Determine the [x, y] coordinate at the center of the cell enclosing the given text.  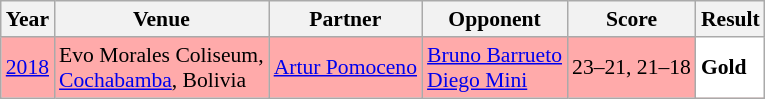
Partner [346, 19]
Opponent [494, 19]
2018 [28, 68]
Artur Pomoceno [346, 68]
Gold [730, 68]
Year [28, 19]
Result [730, 19]
23–21, 21–18 [632, 68]
Bruno Barrueto Diego Mini [494, 68]
Score [632, 19]
Evo Morales Coliseum,Cochabamba, Bolivia [162, 68]
Venue [162, 19]
